Extract the [X, Y] coordinate from the center of the cell holding the provided text.  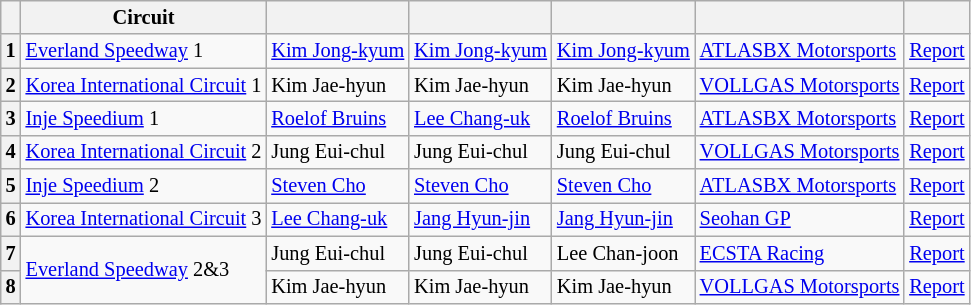
Lee Chan-joon [624, 253]
Everland Speedway 2&3 [144, 270]
Inje Speedium 2 [144, 186]
3 [11, 118]
7 [11, 253]
1 [11, 51]
6 [11, 219]
2 [11, 85]
Circuit [144, 17]
Korea International Circuit 2 [144, 152]
Korea International Circuit 3 [144, 219]
5 [11, 186]
Korea International Circuit 1 [144, 85]
ECSTA Racing [800, 253]
Everland Speedway 1 [144, 51]
4 [11, 152]
Seohan GP [800, 219]
8 [11, 287]
Inje Speedium 1 [144, 118]
